Detect which cell encompasses the target text, then output its [x, y] center coordinate. 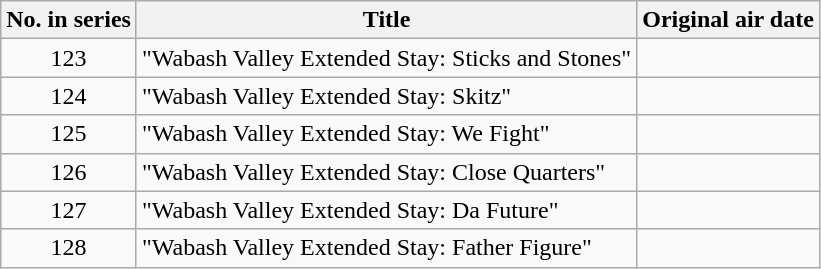
Title [386, 20]
"Wabash Valley Extended Stay: Skitz" [386, 96]
"Wabash Valley Extended Stay: We Fight" [386, 134]
128 [69, 248]
127 [69, 210]
"Wabash Valley Extended Stay: Da Future" [386, 210]
124 [69, 96]
"Wabash Valley Extended Stay: Close Quarters" [386, 172]
No. in series [69, 20]
126 [69, 172]
Original air date [728, 20]
"Wabash Valley Extended Stay: Sticks and Stones" [386, 58]
125 [69, 134]
123 [69, 58]
"Wabash Valley Extended Stay: Father Figure" [386, 248]
